Capture the cell that displays the provided text and extract its (X, Y) central coordinate. 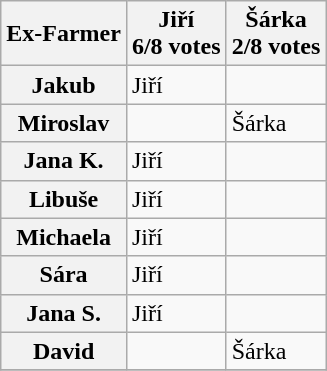
David (64, 351)
Jana K. (64, 161)
Šárka2/8 votes (276, 34)
Sára (64, 275)
Michaela (64, 237)
Libuše (64, 199)
Jiří6/8 votes (176, 34)
Miroslav (64, 123)
Jana S. (64, 313)
Jakub (64, 85)
Ex-Farmer (64, 34)
